For the text-containing cell, return its midpoint in (X, Y) coordinate format. 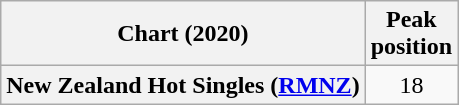
New Zealand Hot Singles (RMNZ) (183, 85)
18 (411, 85)
Peakposition (411, 34)
Chart (2020) (183, 34)
